Extract the [X, Y] coordinate from the center of the cell holding the provided text.  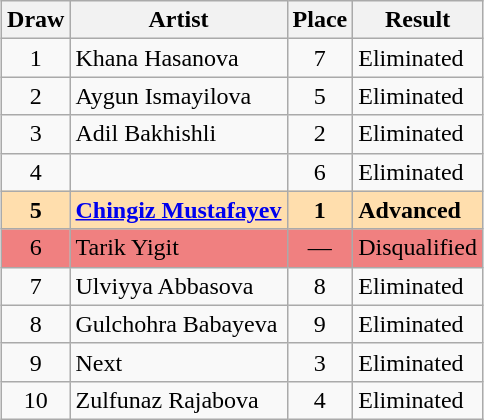
Adil Bakhishli [178, 134]
Ulviyya Abbasova [178, 286]
Gulchohra Babayeva [178, 324]
Result [418, 20]
Chingiz Mustafayev [178, 210]
— [320, 248]
Zulfunaz Rajabova [178, 400]
Advanced [418, 210]
Next [178, 362]
Artist [178, 20]
Draw [36, 20]
Place [320, 20]
Khana Hasanova [178, 58]
10 [36, 400]
Disqualified [418, 248]
Tarik Yigit [178, 248]
Aygun Ismayilova [178, 96]
